Capture the cell that displays the provided text and extract its (x, y) central coordinate. 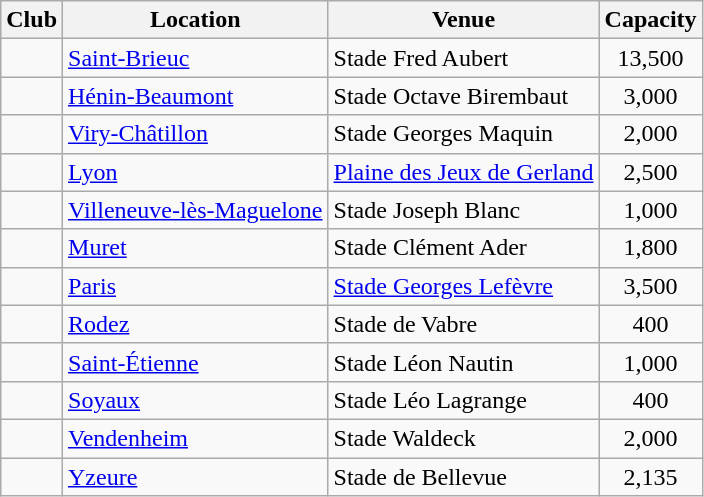
Stade Waldeck (464, 438)
Lyon (196, 172)
Yzeure (196, 477)
1,800 (650, 248)
Location (196, 20)
Stade de Bellevue (464, 477)
Stade Georges Maquin (464, 134)
Stade Léon Nautin (464, 362)
Rodez (196, 324)
Stade Joseph Blanc (464, 210)
Soyaux (196, 400)
Muret (196, 248)
Capacity (650, 20)
Stade Léo Lagrange (464, 400)
Viry-Châtillon (196, 134)
3,000 (650, 96)
Stade Octave Birembaut (464, 96)
Club (32, 20)
Saint-Brieuc (196, 58)
3,500 (650, 286)
Villeneuve-lès-Maguelone (196, 210)
Plaine des Jeux de Gerland (464, 172)
Stade Georges Lefèvre (464, 286)
Venue (464, 20)
Paris (196, 286)
2,500 (650, 172)
Stade Fred Aubert (464, 58)
Hénin-Beaumont (196, 96)
2,135 (650, 477)
Saint-Étienne (196, 362)
Stade Clément Ader (464, 248)
Vendenheim (196, 438)
Stade de Vabre (464, 324)
13,500 (650, 58)
